Return (x, y) of the center of cell containing provided text 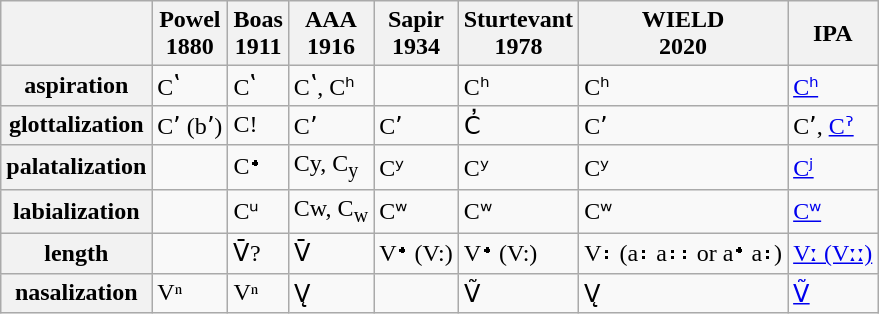
Cʲ (833, 167)
length (76, 254)
Sapir1934 (416, 34)
Powel1880 (190, 34)
Cʽ, Cʰ (330, 86)
V꞉ (a꞉ a꞉꞉ or aꞏ a꞉) (684, 254)
glottalization (76, 125)
V̄? (258, 254)
labialization (76, 211)
Cʼ, Cˀ (833, 125)
IPA (833, 34)
C̓ (518, 125)
Cᵘ (258, 211)
Cy, Cy (330, 167)
Cw, Cw (330, 211)
V̄ (330, 254)
AAA1916 (330, 34)
nasalization (76, 293)
aspiration (76, 86)
Boas1911 (258, 34)
C! (258, 125)
palatalization (76, 167)
Cꞏ (258, 167)
WIELD2020 (684, 34)
Cʼ (bʼ) (190, 125)
Vː (Vːː) (833, 254)
Sturtevant1978 (518, 34)
